From the cell containing the given text, extract its center point as [X, Y] coordinate. 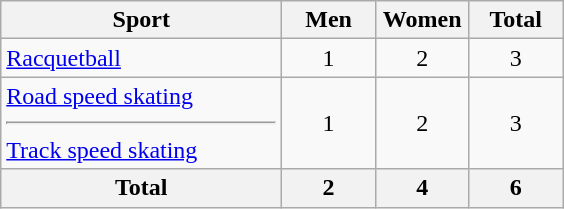
Men [329, 20]
Women [422, 20]
6 [516, 188]
Road speed skatingTrack speed skating [142, 123]
Racquetball [142, 58]
Sport [142, 20]
4 [422, 188]
